Output the (X, Y) coordinate of the center of the cell containing the given text.  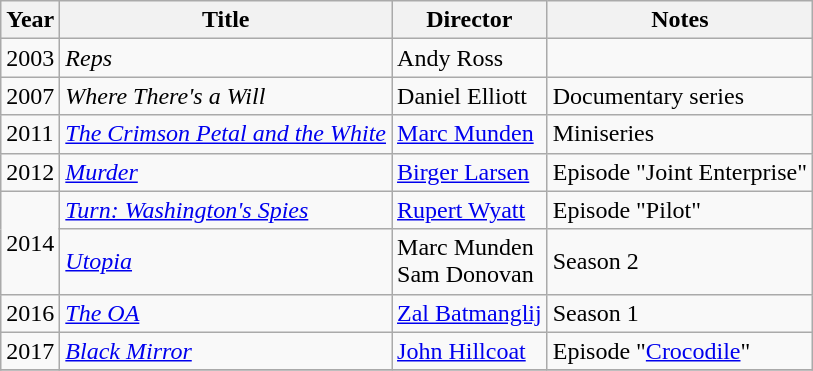
Zal Batmanglij (470, 313)
Notes (680, 20)
2007 (30, 96)
Documentary series (680, 96)
Daniel Elliott (470, 96)
Where There's a Will (226, 96)
The OA (226, 313)
Reps (226, 58)
Marc MundenSam Donovan (470, 262)
John Hillcoat (470, 351)
Birger Larsen (470, 172)
Marc Munden (470, 134)
2011 (30, 134)
2012 (30, 172)
Season 1 (680, 313)
Title (226, 20)
Season 2 (680, 262)
Utopia (226, 262)
Turn: Washington's Spies (226, 210)
Director (470, 20)
2003 (30, 58)
Year (30, 20)
Rupert Wyatt (470, 210)
Andy Ross (470, 58)
Episode "Crocodile" (680, 351)
2014 (30, 242)
Murder (226, 172)
Miniseries (680, 134)
2017 (30, 351)
Black Mirror (226, 351)
The Crimson Petal and the White (226, 134)
Episode "Joint Enterprise" (680, 172)
2016 (30, 313)
Episode "Pilot" (680, 210)
